Capture the cell that displays the provided text and extract its [X, Y] central coordinate. 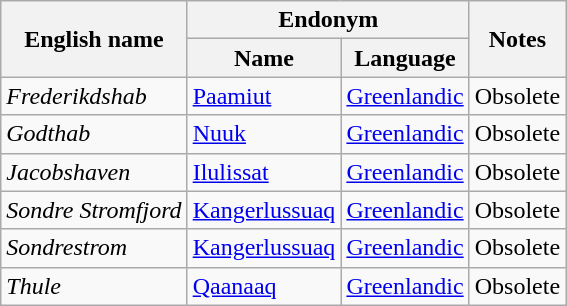
Paamiut [264, 96]
Language [405, 58]
Name [264, 58]
Ilulissat [264, 172]
Frederikdshab [94, 96]
Sondrestrom [94, 248]
Thule [94, 286]
Jacobshaven [94, 172]
Nuuk [264, 134]
Qaanaaq [264, 286]
Notes [517, 39]
Sondre Stromfjord [94, 210]
English name [94, 39]
Godthab [94, 134]
Endonym [328, 20]
